Extract the (X, Y) coordinate from the center of the cell holding the provided text.  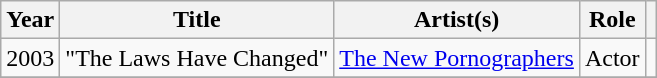
Artist(s) (457, 20)
2003 (30, 58)
Actor (612, 58)
"The Laws Have Changed" (197, 58)
The New Pornographers (457, 58)
Title (197, 20)
Role (612, 20)
Year (30, 20)
